Return [X, Y] of the center of cell containing provided text 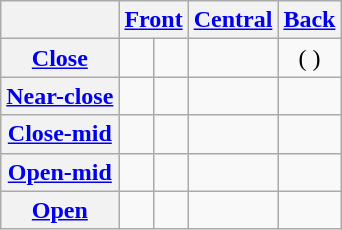
Back [310, 20]
Close-mid [60, 134]
Near-close [60, 96]
Front [154, 20]
( ) [310, 58]
Open-mid [60, 172]
Open [60, 210]
Central [233, 20]
Close [60, 58]
